Identify which cell holds the provided text, then report its (X, Y) central coordinate. 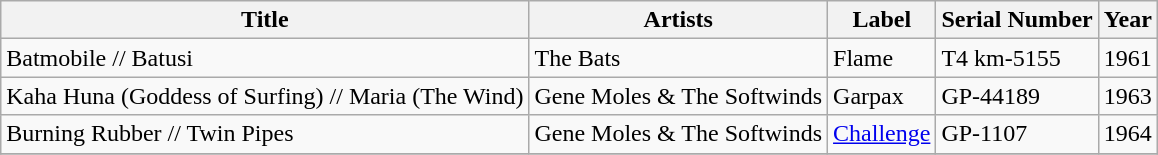
Garpax (882, 96)
Challenge (882, 134)
The Bats (678, 58)
T4 km-5155 (1017, 58)
Year (1128, 20)
GP-1107 (1017, 134)
1961 (1128, 58)
Serial Number (1017, 20)
1964 (1128, 134)
Burning Rubber // Twin Pipes (265, 134)
GP-44189 (1017, 96)
Batmobile // Batusi (265, 58)
Artists (678, 20)
Label (882, 20)
Kaha Huna (Goddess of Surfing) // Maria (The Wind) (265, 96)
Flame (882, 58)
1963 (1128, 96)
Title (265, 20)
